Provide the (x, y) coordinate of the cell's center where the given text is located.  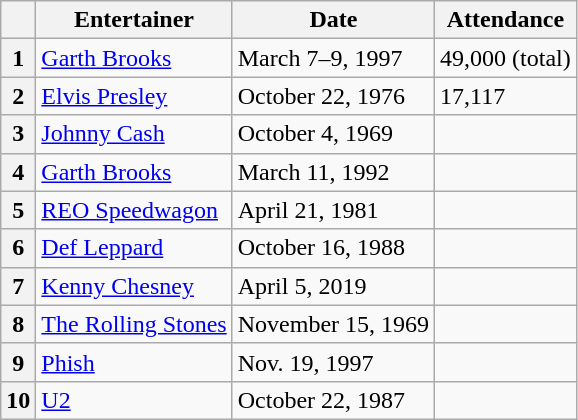
U2 (134, 400)
The Rolling Stones (134, 324)
April 5, 2019 (333, 286)
10 (18, 400)
6 (18, 248)
REO Speedwagon (134, 210)
9 (18, 362)
Johnny Cash (134, 134)
March 11, 1992 (333, 172)
Entertainer (134, 20)
3 (18, 134)
April 21, 1981 (333, 210)
Phish (134, 362)
4 (18, 172)
October 16, 1988 (333, 248)
October 4, 1969 (333, 134)
October 22, 1987 (333, 400)
Attendance (506, 20)
1 (18, 58)
7 (18, 286)
49,000 (total) (506, 58)
Nov. 19, 1997 (333, 362)
8 (18, 324)
Kenny Chesney (134, 286)
5 (18, 210)
October 22, 1976 (333, 96)
2 (18, 96)
Def Leppard (134, 248)
March 7–9, 1997 (333, 58)
Elvis Presley (134, 96)
Date (333, 20)
17,117 (506, 96)
November 15, 1969 (333, 324)
